Output the [X, Y] coordinate of the center of the cell containing the given text.  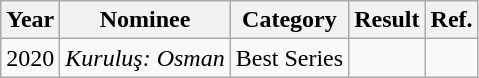
Result [387, 20]
2020 [30, 58]
Kuruluş: Osman [145, 58]
Category [289, 20]
Best Series [289, 58]
Nominee [145, 20]
Year [30, 20]
Ref. [452, 20]
